Determine the [X, Y] coordinate at the center of the cell enclosing the given text.  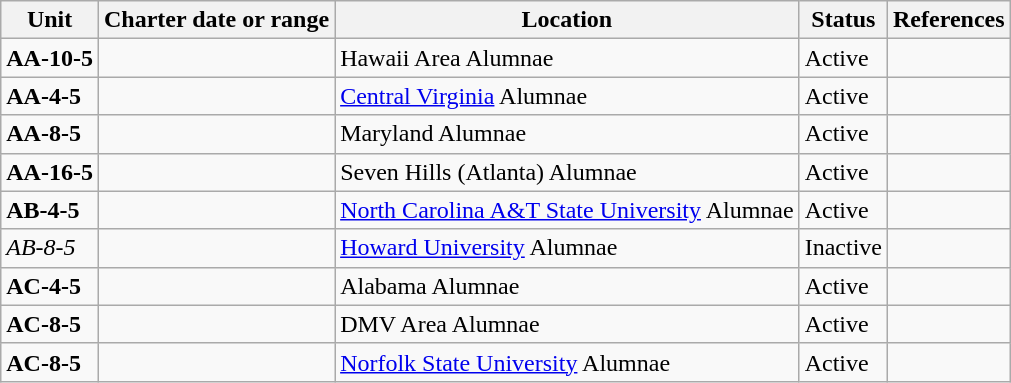
Alabama Alumnae [568, 286]
Howard University Alumnae [568, 248]
AA-4-5 [50, 96]
North Carolina A&T State University Alumnae [568, 210]
Unit [50, 20]
AB-8-5 [50, 248]
Norfolk State University Alumnae [568, 362]
AA-8-5 [50, 134]
References [950, 20]
AB-4-5 [50, 210]
AA-16-5 [50, 172]
Hawaii Area Alumnae [568, 58]
Maryland Alumnae [568, 134]
Central Virginia Alumnae [568, 96]
Charter date or range [216, 20]
AC-4-5 [50, 286]
Location [568, 20]
Inactive [843, 248]
AA-10-5 [50, 58]
DMV Area Alumnae [568, 324]
Status [843, 20]
Seven Hills (Atlanta) Alumnae [568, 172]
